Locate the cell with the specified text and output its (x, y) center coordinate. 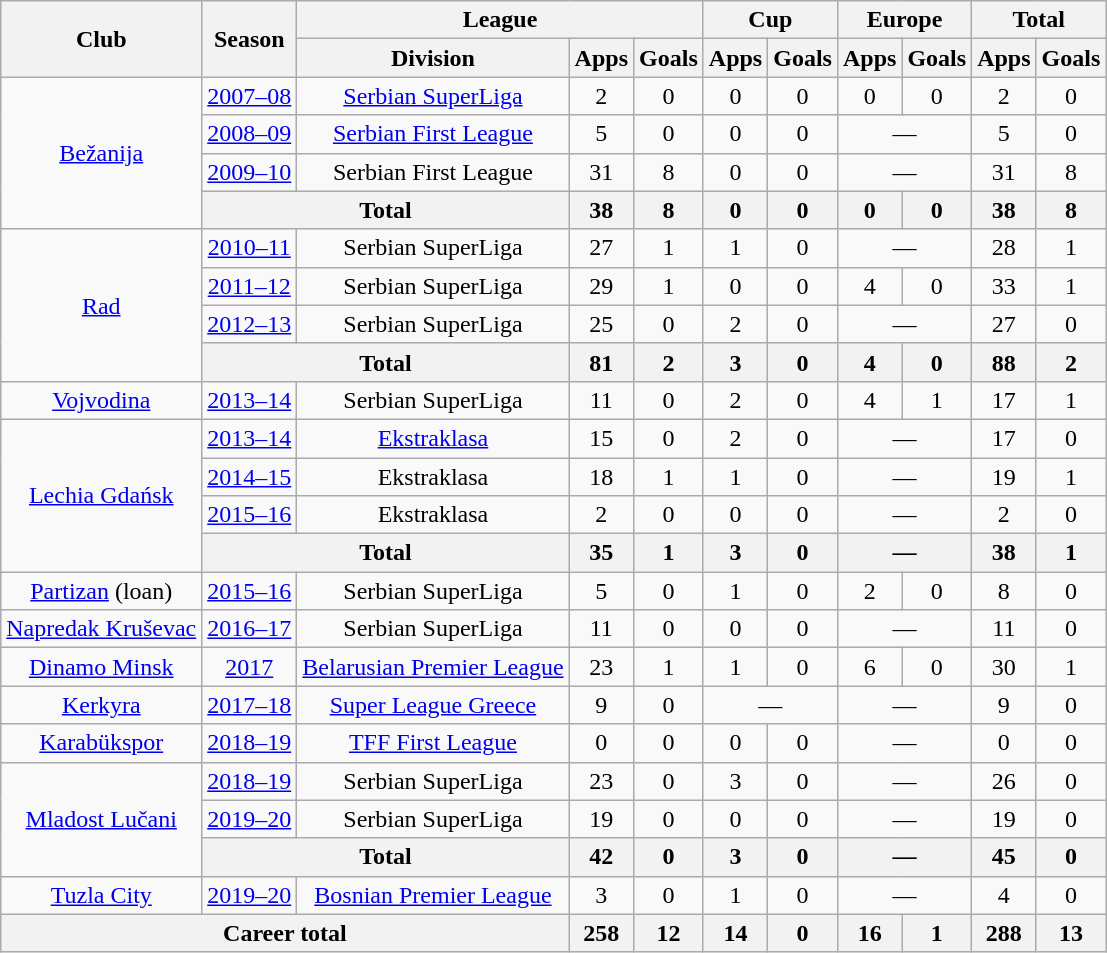
2009–10 (250, 172)
258 (601, 933)
2016–17 (250, 629)
TFF First League (433, 743)
Bosnian Premier League (433, 895)
13 (1071, 933)
2008–09 (250, 134)
88 (1004, 362)
18 (601, 477)
26 (1004, 781)
16 (869, 933)
Kerkyra (102, 705)
Cup (770, 20)
15 (601, 438)
Club (102, 39)
14 (735, 933)
2014–15 (250, 477)
25 (601, 324)
2017–18 (250, 705)
12 (669, 933)
35 (601, 553)
Rad (102, 305)
Super League Greece (433, 705)
45 (1004, 857)
2012–13 (250, 324)
6 (869, 667)
Division (433, 58)
2011–12 (250, 286)
Tuzla City (102, 895)
288 (1004, 933)
Bežanija (102, 153)
Season (250, 39)
33 (1004, 286)
28 (1004, 248)
Partizan (loan) (102, 591)
2017 (250, 667)
30 (1004, 667)
Karabükspor (102, 743)
Europe (904, 20)
Vojvodina (102, 400)
Belarusian Premier League (433, 667)
Lechia Gdańsk (102, 495)
Napredak Kruševac (102, 629)
League (500, 20)
Dinamo Minsk (102, 667)
2007–08 (250, 96)
29 (601, 286)
Mladost Lučani (102, 819)
Career total (285, 933)
2010–11 (250, 248)
42 (601, 857)
81 (601, 362)
